Find where the given text appears and provide that cell's center as [x, y] coordinate. 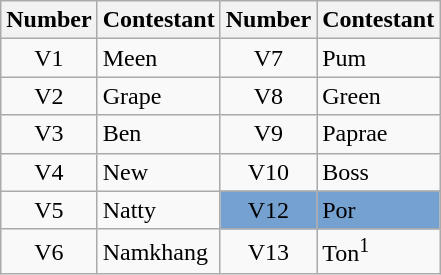
Meen [158, 58]
V3 [49, 134]
V12 [268, 210]
Paprae [378, 134]
New [158, 172]
V2 [49, 96]
Pum [378, 58]
V10 [268, 172]
V5 [49, 210]
Natty [158, 210]
V13 [268, 252]
Ben [158, 134]
Ton1 [378, 252]
V8 [268, 96]
Grape [158, 96]
V4 [49, 172]
Green [378, 96]
Boss [378, 172]
Namkhang [158, 252]
Por [378, 210]
V6 [49, 252]
V7 [268, 58]
V9 [268, 134]
V1 [49, 58]
